Identify which cell holds the provided text, then report its (X, Y) central coordinate. 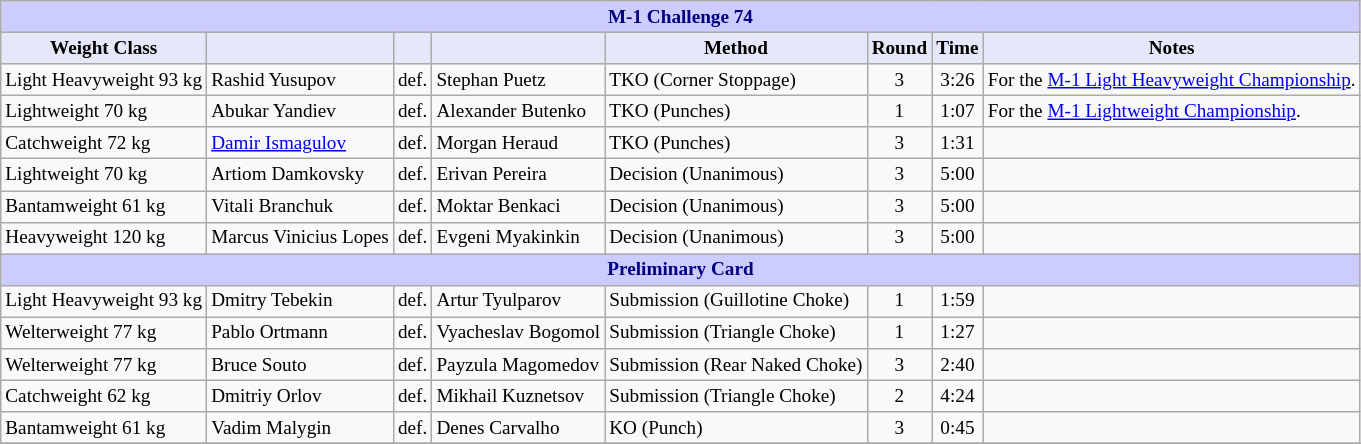
Vitali Branchuk (300, 206)
Moktar Benkaci (518, 206)
Dmitry Tebekin (300, 301)
Preliminary Card (680, 270)
Evgeni Myakinkin (518, 238)
Artur Tyulparov (518, 301)
4:24 (958, 396)
Erivan Pereira (518, 175)
2 (900, 396)
Pablo Ortmann (300, 333)
1:27 (958, 333)
1:59 (958, 301)
Round (900, 48)
Payzula Magomedov (518, 365)
Time (958, 48)
For the M-1 Light Heavyweight Championship. (1172, 80)
Alexander Butenko (518, 111)
1:07 (958, 111)
Rashid Yusupov (300, 80)
Catchweight 72 kg (104, 143)
Dmitriy Orlov (300, 396)
Damir Ismagulov (300, 143)
Morgan Heraud (518, 143)
M-1 Challenge 74 (680, 17)
Notes (1172, 48)
2:40 (958, 365)
0:45 (958, 428)
1:31 (958, 143)
KO (Punch) (736, 428)
Submission (Guillotine Choke) (736, 301)
3:26 (958, 80)
Stephan Puetz (518, 80)
Mikhail Kuznetsov (518, 396)
Submission (Rear Naked Choke) (736, 365)
Denes Carvalho (518, 428)
Catchweight 62 kg (104, 396)
TKO (Corner Stoppage) (736, 80)
Method (736, 48)
Heavyweight 120 kg (104, 238)
For the M-1 Lightweight Championship. (1172, 111)
Vadim Malygin (300, 428)
Artiom Damkovsky (300, 175)
Marcus Vinicius Lopes (300, 238)
Bruce Souto (300, 365)
Abukar Yandiev (300, 111)
Weight Class (104, 48)
Vyacheslav Bogomol (518, 333)
